Determine the [X, Y] coordinate at the center of the cell enclosing the given text.  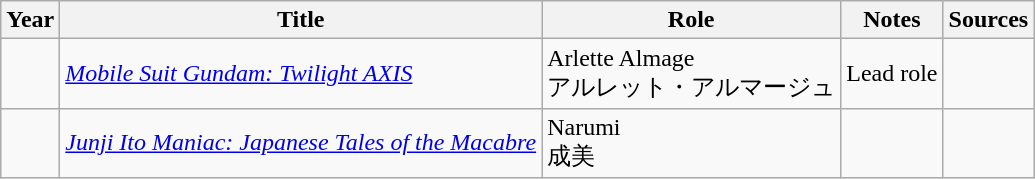
Year [30, 20]
Notes [892, 20]
Mobile Suit Gundam: Twilight AXIS [301, 74]
Junji Ito Maniac: Japanese Tales of the Macabre [301, 143]
Narumi成美 [692, 143]
Sources [988, 20]
Arlette Almageアルレット・アルマージュ [692, 74]
Title [301, 20]
Role [692, 20]
Lead role [892, 74]
